Capture the cell that displays the provided text and extract its (X, Y) central coordinate. 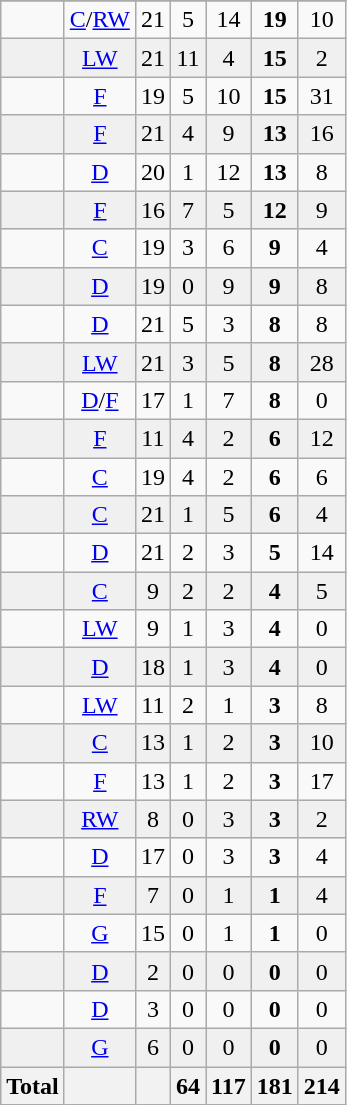
28 (322, 362)
31 (322, 96)
18 (152, 667)
20 (152, 172)
117 (229, 1085)
181 (274, 1085)
C/RW (100, 20)
RW (100, 819)
D/F (100, 400)
214 (322, 1085)
64 (188, 1085)
Total (33, 1085)
